Pinpoint the cell where the given text exists, returning its (x, y) midpoint coordinate. 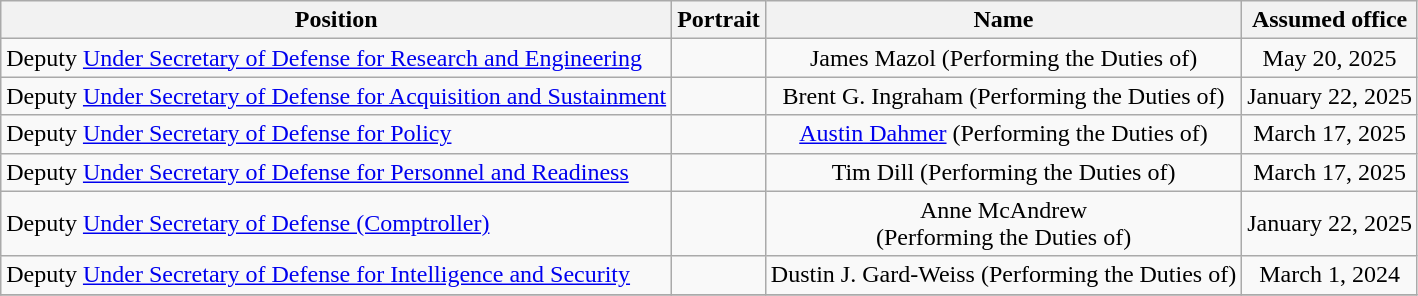
Anne McAndrew(Performing the Duties of) (1003, 224)
Name (1003, 20)
Deputy Under Secretary of Defense for Policy (336, 134)
Deputy Under Secretary of Defense for Intelligence and Security (336, 275)
March 1, 2024 (1330, 275)
Tim Dill (Performing the Duties of) (1003, 172)
Deputy Under Secretary of Defense for Research and Engineering (336, 58)
Deputy Under Secretary of Defense for Personnel and Readiness (336, 172)
Portrait (719, 20)
Position (336, 20)
Deputy Under Secretary of Defense (Comptroller) (336, 224)
James Mazol (Performing the Duties of) (1003, 58)
Assumed office (1330, 20)
Deputy Under Secretary of Defense for Acquisition and Sustainment (336, 96)
Austin Dahmer (Performing the Duties of) (1003, 134)
May 20, 2025 (1330, 58)
Dustin J. Gard-Weiss (Performing the Duties of) (1003, 275)
Brent G. Ingraham (Performing the Duties of) (1003, 96)
